From the cell containing the given text, extract its center point as [X, Y] coordinate. 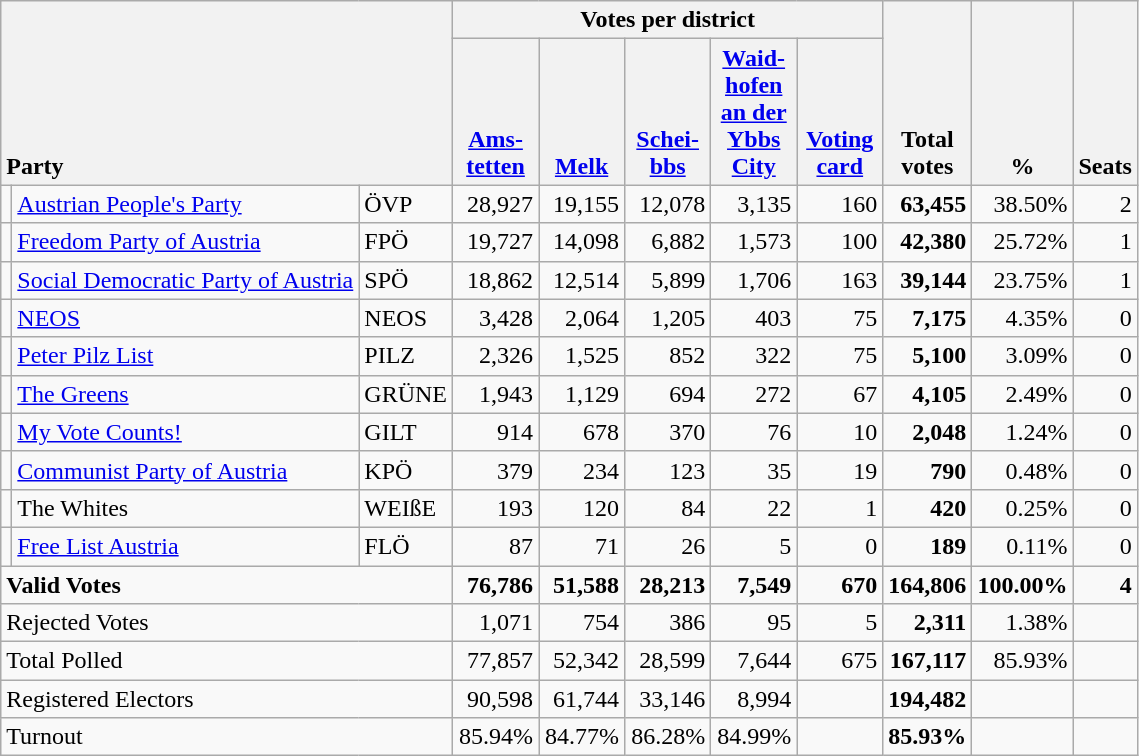
19,727 [496, 242]
84.77% [582, 737]
167,117 [928, 661]
1.24% [1022, 432]
Peter Pilz List [186, 356]
SPÖ [406, 280]
7,175 [928, 318]
87 [496, 546]
Party [227, 93]
163 [840, 280]
ÖVP [406, 204]
Waid-hofenan derYbbsCity [754, 112]
678 [582, 432]
Votes per district [668, 20]
189 [928, 546]
35 [754, 470]
3,428 [496, 318]
100 [840, 242]
Ams-tetten [496, 112]
8,994 [754, 699]
403 [754, 318]
39,144 [928, 280]
7,549 [754, 585]
0.48% [1022, 470]
914 [496, 432]
3,135 [754, 204]
370 [668, 432]
Total Polled [227, 661]
Totalvotes [928, 93]
0.11% [1022, 546]
Schei-bbs [668, 112]
26 [668, 546]
Freedom Party of Austria [186, 242]
85.94% [496, 737]
100.00% [1022, 585]
12,514 [582, 280]
675 [840, 661]
1,129 [582, 394]
4.35% [1022, 318]
Registered Electors [227, 699]
2 [1105, 204]
61,744 [582, 699]
38.50% [1022, 204]
420 [928, 508]
193 [496, 508]
86.28% [668, 737]
164,806 [928, 585]
Free List Austria [186, 546]
4,105 [928, 394]
2,311 [928, 623]
1,525 [582, 356]
4 [1105, 585]
71 [582, 546]
Votingcard [840, 112]
272 [754, 394]
PILZ [406, 356]
234 [582, 470]
1,706 [754, 280]
% [1022, 93]
My Vote Counts! [186, 432]
52,342 [582, 661]
28,213 [668, 585]
22 [754, 508]
19,155 [582, 204]
77,857 [496, 661]
1.38% [1022, 623]
76,786 [496, 585]
FLÖ [406, 546]
120 [582, 508]
1,071 [496, 623]
10 [840, 432]
Rejected Votes [227, 623]
KPÖ [406, 470]
Communist Party of Austria [186, 470]
23.75% [1022, 280]
2.49% [1022, 394]
14,098 [582, 242]
Seats [1105, 93]
Austrian People's Party [186, 204]
19 [840, 470]
790 [928, 470]
386 [668, 623]
852 [668, 356]
GILT [406, 432]
WEIßE [406, 508]
28,927 [496, 204]
5,899 [668, 280]
194,482 [928, 699]
76 [754, 432]
0.25% [1022, 508]
754 [582, 623]
Social Democratic Party of Austria [186, 280]
67 [840, 394]
18,862 [496, 280]
694 [668, 394]
25.72% [1022, 242]
670 [840, 585]
The Whites [186, 508]
7,644 [754, 661]
63,455 [928, 204]
95 [754, 623]
33,146 [668, 699]
84.99% [754, 737]
12,078 [668, 204]
2,326 [496, 356]
28,599 [668, 661]
Valid Votes [227, 585]
5,100 [928, 356]
160 [840, 204]
51,588 [582, 585]
Turnout [227, 737]
1,573 [754, 242]
GRÜNE [406, 394]
42,380 [928, 242]
123 [668, 470]
2,048 [928, 432]
The Greens [186, 394]
90,598 [496, 699]
1,205 [668, 318]
322 [754, 356]
379 [496, 470]
3.09% [1022, 356]
FPÖ [406, 242]
84 [668, 508]
6,882 [668, 242]
2,064 [582, 318]
Melk [582, 112]
1,943 [496, 394]
